Search for the cell housing the specified text and yield its [x, y] center coordinate. 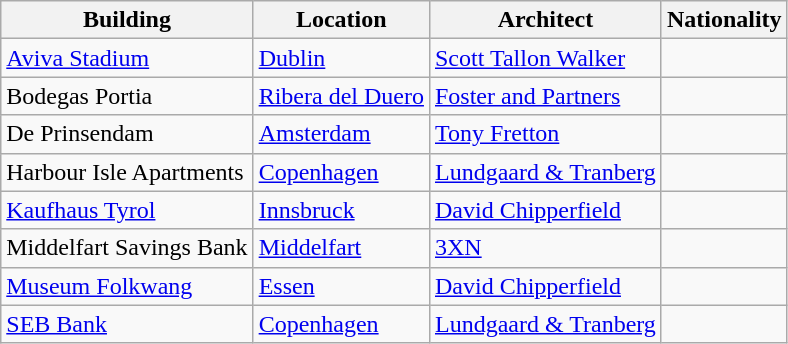
Essen [341, 286]
Harbour Isle Apartments [127, 172]
3XN [545, 248]
Museum Folkwang [127, 286]
Location [341, 20]
Ribera del Duero [341, 96]
Middelfart Savings Bank [127, 248]
Architect [545, 20]
Scott Tallon Walker [545, 58]
Nationality [724, 20]
Kaufhaus Tyrol [127, 210]
Aviva Stadium [127, 58]
Middelfart [341, 248]
Amsterdam [341, 134]
Building [127, 20]
Foster and Partners [545, 96]
Bodegas Portia [127, 96]
Tony Fretton [545, 134]
SEB Bank [127, 324]
Dublin [341, 58]
De Prinsendam [127, 134]
Innsbruck [341, 210]
